Locate the cell with the specified text and output its [X, Y] center coordinate. 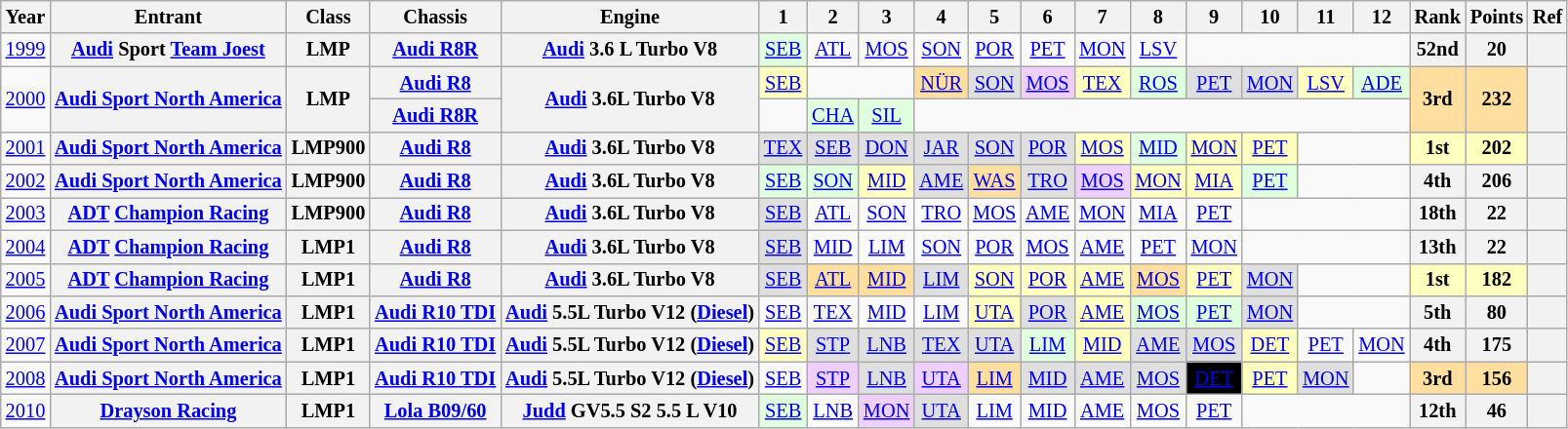
2005 [25, 280]
Points [1497, 17]
2010 [25, 410]
18th [1438, 214]
DON [886, 148]
4 [941, 17]
5th [1438, 312]
206 [1497, 181]
11 [1325, 17]
Judd GV5.5 S2 5.5 L V10 [630, 410]
NÜR [941, 83]
13th [1438, 247]
Ref [1548, 17]
WAS [994, 181]
Year [25, 17]
202 [1497, 148]
2003 [25, 214]
52nd [1438, 50]
12 [1382, 17]
CHA [833, 115]
SIL [886, 115]
182 [1497, 280]
Audi Sport Team Joest [168, 50]
5 [994, 17]
Drayson Racing [168, 410]
Audi 3.6 L Turbo V8 [630, 50]
8 [1157, 17]
Rank [1438, 17]
ADE [1382, 83]
3 [886, 17]
46 [1497, 410]
Lola B09/60 [435, 410]
2007 [25, 345]
156 [1497, 378]
10 [1270, 17]
ROS [1157, 83]
12th [1438, 410]
9 [1214, 17]
JAR [941, 148]
Chassis [435, 17]
1 [783, 17]
6 [1048, 17]
Class [329, 17]
2 [833, 17]
1999 [25, 50]
7 [1103, 17]
2000 [25, 99]
175 [1497, 345]
2001 [25, 148]
2004 [25, 247]
Engine [630, 17]
20 [1497, 50]
2006 [25, 312]
2008 [25, 378]
80 [1497, 312]
232 [1497, 99]
Entrant [168, 17]
2002 [25, 181]
